Capture the cell that displays the provided text and extract its (x, y) central coordinate. 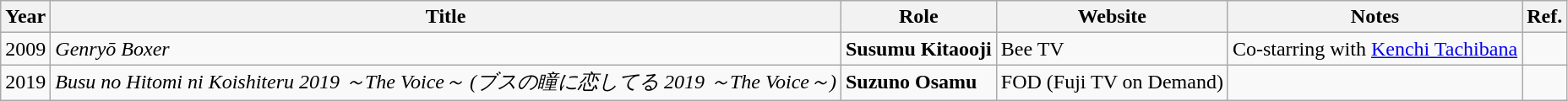
Co-starring with Kenchi Tachibana (1375, 49)
FOD (Fuji TV on Demand) (1112, 82)
Role (918, 17)
Susumu Kitaooji (918, 49)
Title (446, 17)
2019 (25, 82)
Year (25, 17)
Genryō Boxer (446, 49)
Busu no Hitomi ni Koishiteru 2019 ～The Voice～ (ブスの瞳に恋してる 2019 ～The Voice～) (446, 82)
Bee TV (1112, 49)
Suzuno Osamu (918, 82)
Ref. (1544, 17)
Website (1112, 17)
Notes (1375, 17)
2009 (25, 49)
